Determine the [X, Y] coordinate at the center of the cell enclosing the given text.  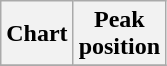
Chart [37, 34]
Peakposition [119, 34]
